Capture the cell that displays the provided text and extract its [x, y] central coordinate. 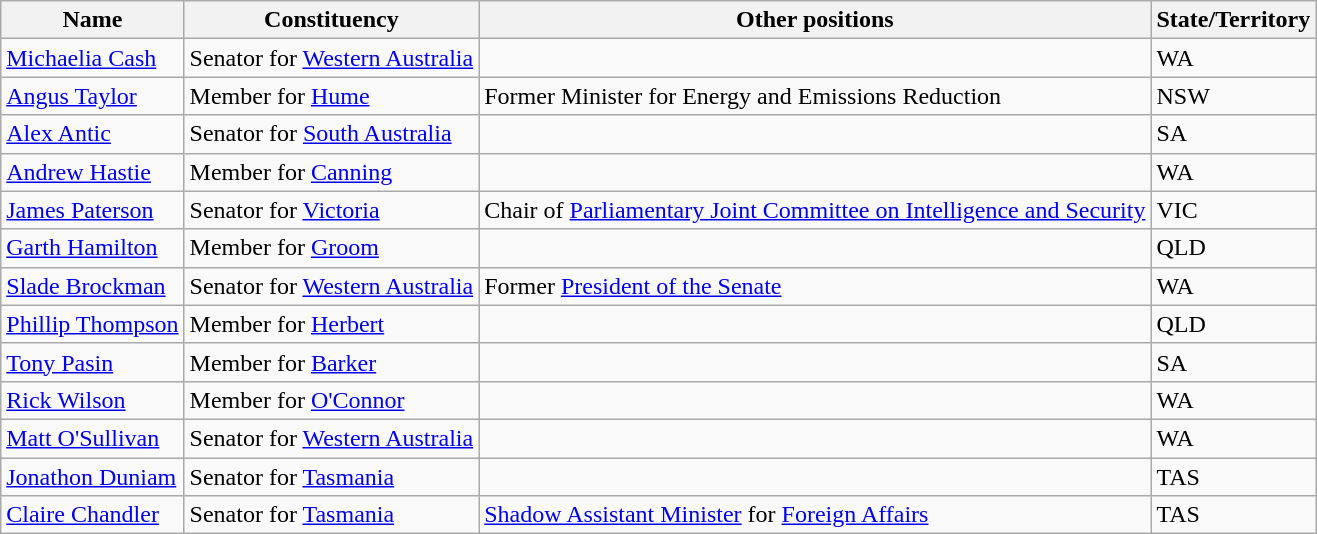
VIC [1234, 210]
Former President of the Senate [815, 286]
Member for Groom [332, 248]
Alex Antic [92, 134]
Member for Barker [332, 362]
Former Minister for Energy and Emissions Reduction [815, 96]
Angus Taylor [92, 96]
Claire Chandler [92, 515]
Senator for Victoria [332, 210]
Member for O'Connor [332, 400]
Senator for South Australia [332, 134]
Garth Hamilton [92, 248]
Michaelia Cash [92, 58]
Matt O'Sullivan [92, 438]
Tony Pasin [92, 362]
Member for Canning [332, 172]
Other positions [815, 20]
Rick Wilson [92, 400]
Shadow Assistant Minister for Foreign Affairs [815, 515]
Phillip Thompson [92, 324]
State/Territory [1234, 20]
Chair of Parliamentary Joint Committee on Intelligence and Security [815, 210]
Slade Brockman [92, 286]
NSW [1234, 96]
Name [92, 20]
Member for Hume [332, 96]
Andrew Hastie [92, 172]
Member for Herbert [332, 324]
James Paterson [92, 210]
Constituency [332, 20]
Jonathon Duniam [92, 477]
